For the text-containing cell, return its midpoint in (X, Y) coordinate format. 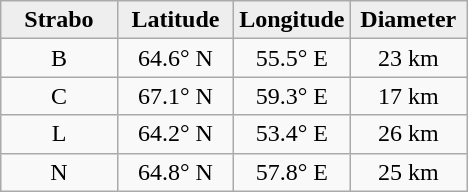
64.8° N (175, 172)
Latitude (175, 20)
17 km (408, 96)
67.1° N (175, 96)
25 km (408, 172)
23 km (408, 58)
Longitude (292, 20)
Strabo (59, 20)
N (59, 172)
26 km (408, 134)
L (59, 134)
Diameter (408, 20)
57.8° E (292, 172)
64.2° N (175, 134)
64.6° N (175, 58)
C (59, 96)
B (59, 58)
59.3° E (292, 96)
53.4° E (292, 134)
55.5° E (292, 58)
